Return [x, y] of the center of cell containing provided text 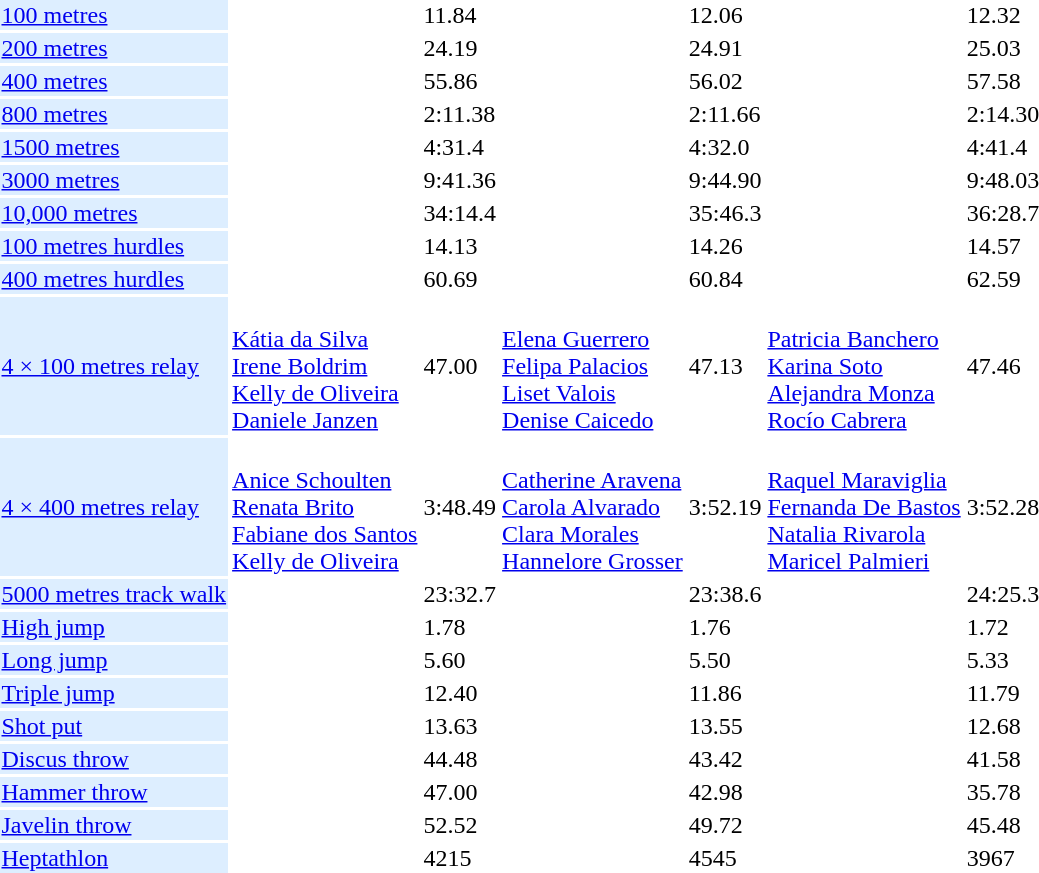
400 metres [114, 81]
13.63 [460, 726]
23:32.7 [460, 594]
Patricia BancheroKarina SotoAlejandra MonzaRocío Cabrera [864, 366]
11.86 [725, 693]
55.86 [460, 81]
49.72 [725, 825]
1.78 [460, 627]
3:52.19 [725, 507]
4:31.4 [460, 147]
14.26 [725, 246]
4 × 100 metres relay [114, 366]
12.06 [725, 15]
Triple jump [114, 693]
2:11.38 [460, 114]
35:46.3 [725, 213]
44.48 [460, 759]
47.13 [725, 366]
400 metres hurdles [114, 279]
Shot put [114, 726]
200 metres [114, 48]
34:14.4 [460, 213]
14.13 [460, 246]
Catherine AravenaCarola AlvaradoClara MoralesHannelore Grosser [593, 507]
1.76 [725, 627]
4215 [460, 858]
Javelin throw [114, 825]
10,000 metres [114, 213]
3000 metres [114, 180]
9:41.36 [460, 180]
1500 metres [114, 147]
3:48.49 [460, 507]
Anice SchoultenRenata BritoFabiane dos SantosKelly de Oliveira [325, 507]
4:32.0 [725, 147]
800 metres [114, 114]
60.69 [460, 279]
42.98 [725, 792]
43.42 [725, 759]
100 metres [114, 15]
Raquel MaravigliaFernanda De BastosNatalia RivarolaMaricel Palmieri [864, 507]
13.55 [725, 726]
2:11.66 [725, 114]
4 × 400 metres relay [114, 507]
Kátia da SilvaIrene BoldrimKelly de OliveiraDaniele Janzen [325, 366]
High jump [114, 627]
5.60 [460, 660]
24.19 [460, 48]
12.40 [460, 693]
60.84 [725, 279]
56.02 [725, 81]
23:38.6 [725, 594]
9:44.90 [725, 180]
Hammer throw [114, 792]
100 metres hurdles [114, 246]
Discus throw [114, 759]
Long jump [114, 660]
Heptathlon [114, 858]
52.52 [460, 825]
11.84 [460, 15]
Elena GuerreroFelipa PalaciosLiset ValoisDenise Caicedo [593, 366]
5000 metres track walk [114, 594]
4545 [725, 858]
24.91 [725, 48]
5.50 [725, 660]
